Capture the cell that displays the provided text and extract its [X, Y] central coordinate. 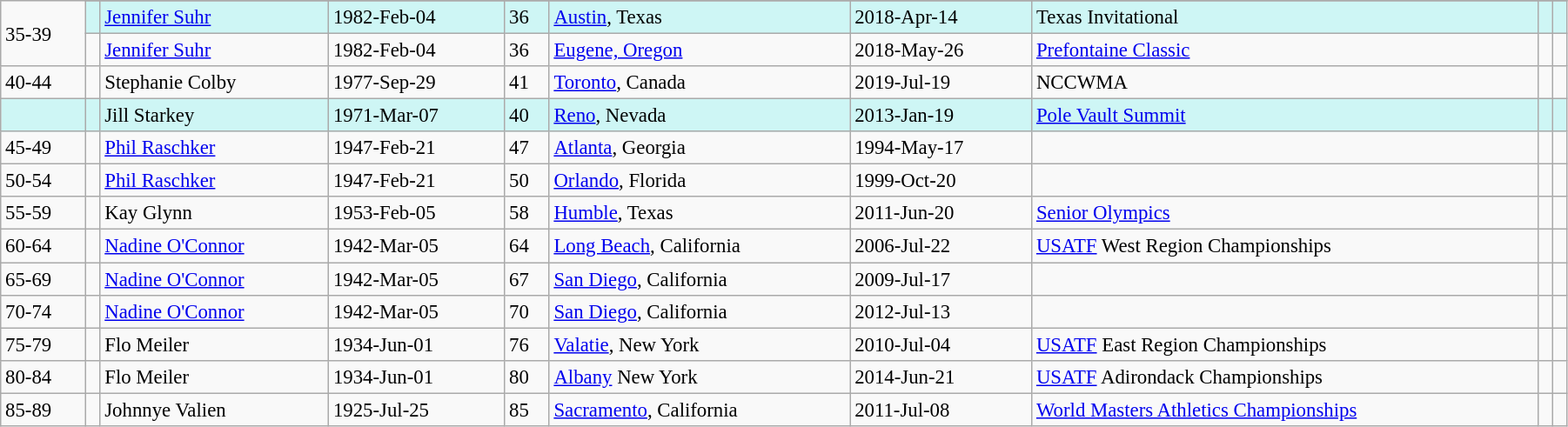
Prefontaine Classic [1285, 50]
Eugene, Oregon [700, 50]
45-49 [44, 148]
2010-Jul-04 [941, 344]
Sacramento, California [700, 410]
NCCWMA [1285, 83]
75-79 [44, 344]
2011-Jun-20 [941, 213]
Austin, Texas [700, 17]
Johnnye Valien [214, 410]
1925-Jul-25 [417, 410]
Kay Glynn [214, 213]
1977-Sep-29 [417, 83]
USATF West Region Championships [1285, 246]
58 [527, 213]
80 [527, 377]
Orlando, Florida [700, 181]
Toronto, Canada [700, 83]
2014-Jun-21 [941, 377]
50 [527, 181]
2019-Jul-19 [941, 83]
USATF East Region Championships [1285, 344]
Albany New York [700, 377]
2009-Jul-17 [941, 279]
2012-Jul-13 [941, 311]
USATF Adirondack Championships [1285, 377]
40 [527, 116]
Stephanie Colby [214, 83]
40-44 [44, 83]
2018-May-26 [941, 50]
Pole Vault Summit [1285, 116]
41 [527, 83]
35-39 [44, 33]
70-74 [44, 311]
1994-May-17 [941, 148]
85 [527, 410]
Reno, Nevada [700, 116]
47 [527, 148]
1971-Mar-07 [417, 116]
Atlanta, Georgia [700, 148]
Jill Starkey [214, 116]
55-59 [44, 213]
Humble, Texas [700, 213]
67 [527, 279]
76 [527, 344]
Senior Olympics [1285, 213]
60-64 [44, 246]
Texas Invitational [1285, 17]
World Masters Athletics Championships [1285, 410]
1953-Feb-05 [417, 213]
1999-Oct-20 [941, 181]
2006-Jul-22 [941, 246]
80-84 [44, 377]
Valatie, New York [700, 344]
2011-Jul-08 [941, 410]
50-54 [44, 181]
2018-Apr-14 [941, 17]
2013-Jan-19 [941, 116]
65-69 [44, 279]
64 [527, 246]
70 [527, 311]
Long Beach, California [700, 246]
85-89 [44, 410]
